For the text-containing cell, return its midpoint in (X, Y) coordinate format. 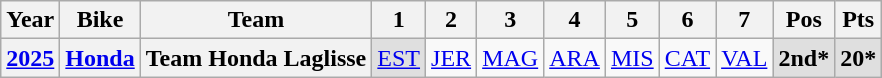
Team (256, 20)
MAG (510, 58)
Year (30, 20)
MIS (632, 58)
4 (575, 20)
Pts (858, 20)
EST (399, 58)
7 (744, 20)
3 (510, 20)
ARA (575, 58)
Pos (804, 20)
VAL (744, 58)
2 (452, 20)
Team Honda Laglisse (256, 58)
5 (632, 20)
JER (452, 58)
1 (399, 20)
Honda (100, 58)
20* (858, 58)
2025 (30, 58)
6 (687, 20)
CAT (687, 58)
Bike (100, 20)
2nd* (804, 58)
